Output the [x, y] coordinate of the center of the cell containing the given text.  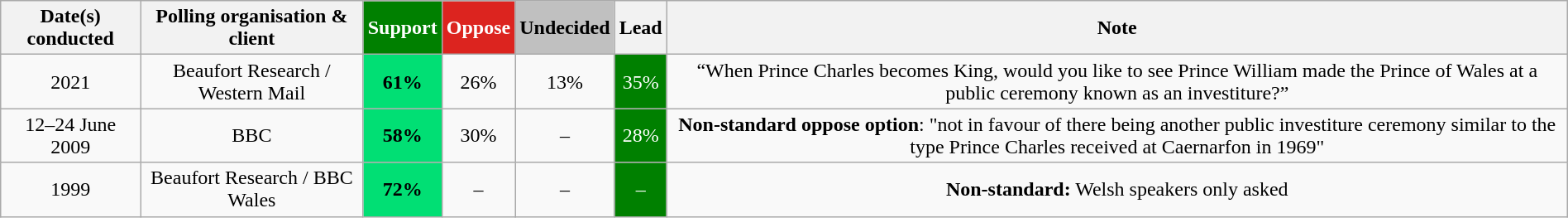
Beaufort Research / BBC Wales [252, 189]
72% [402, 189]
Polling organisation & client [252, 28]
Undecided [565, 28]
BBC [252, 136]
Beaufort Research / Western Mail [252, 81]
26% [478, 81]
Lead [640, 28]
Support [402, 28]
Oppose [478, 28]
Date(s) conducted [71, 28]
Note [1116, 28]
35% [640, 81]
13% [565, 81]
1999 [71, 189]
58% [402, 136]
“When Prince Charles becomes King, would you like to see Prince William made the Prince of Wales at a public ceremony known as an investiture?” [1116, 81]
61% [402, 81]
Non-standard: Welsh speakers only asked [1116, 189]
30% [478, 136]
28% [640, 136]
12–24 June 2009 [71, 136]
2021 [71, 81]
